Return (X, Y) of the center of cell containing provided text 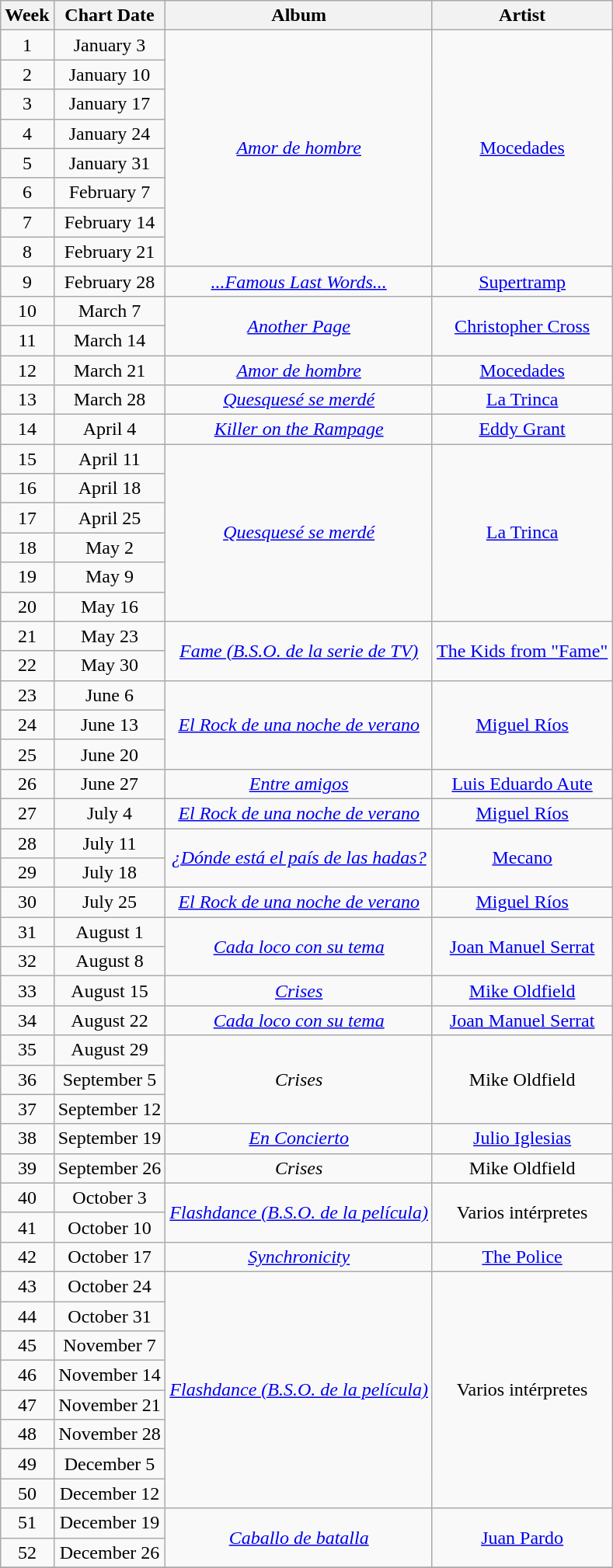
30 (27, 902)
March 28 (110, 400)
April 25 (110, 518)
14 (27, 429)
November 28 (110, 1434)
7 (27, 222)
February 21 (110, 252)
50 (27, 1493)
June 13 (110, 725)
13 (27, 400)
May 2 (110, 548)
39 (27, 1168)
January 31 (110, 163)
8 (27, 252)
November 14 (110, 1375)
9 (27, 281)
Fame (B.S.O. de la serie de TV) (299, 651)
2 (27, 75)
Week (27, 16)
February 7 (110, 193)
June 20 (110, 754)
33 (27, 991)
34 (27, 1020)
January 3 (110, 45)
January 17 (110, 104)
27 (27, 813)
August 29 (110, 1050)
20 (27, 607)
October 3 (110, 1198)
19 (27, 577)
51 (27, 1523)
May 30 (110, 666)
En Concierto (299, 1139)
April 4 (110, 429)
16 (27, 488)
Killer on the Rampage (299, 429)
¿Dónde está el país de las hadas? (299, 857)
September 26 (110, 1168)
July 4 (110, 813)
29 (27, 873)
23 (27, 695)
18 (27, 548)
21 (27, 636)
November 21 (110, 1405)
May 9 (110, 577)
September 12 (110, 1109)
3 (27, 104)
...Famous Last Words... (299, 281)
44 (27, 1316)
Mecano (522, 857)
49 (27, 1464)
October 24 (110, 1286)
April 11 (110, 459)
August 22 (110, 1020)
36 (27, 1080)
11 (27, 340)
July 25 (110, 902)
15 (27, 459)
October 17 (110, 1257)
6 (27, 193)
March 21 (110, 370)
March 7 (110, 311)
August 1 (110, 932)
June 6 (110, 695)
Entre amigos (299, 784)
42 (27, 1257)
37 (27, 1109)
July 11 (110, 843)
August 15 (110, 991)
June 27 (110, 784)
The Kids from "Fame" (522, 651)
35 (27, 1050)
Another Page (299, 325)
43 (27, 1286)
Supertramp (522, 281)
December 26 (110, 1552)
38 (27, 1139)
41 (27, 1227)
45 (27, 1346)
Eddy Grant (522, 429)
48 (27, 1434)
May 16 (110, 607)
November 7 (110, 1346)
February 28 (110, 281)
October 31 (110, 1316)
February 14 (110, 222)
17 (27, 518)
25 (27, 754)
January 10 (110, 75)
26 (27, 784)
September 5 (110, 1080)
December 19 (110, 1523)
September 19 (110, 1139)
4 (27, 134)
The Police (522, 1257)
10 (27, 311)
July 18 (110, 873)
Chart Date (110, 16)
40 (27, 1198)
28 (27, 843)
Juan Pardo (522, 1538)
46 (27, 1375)
31 (27, 932)
24 (27, 725)
Julio Iglesias (522, 1139)
April 18 (110, 488)
47 (27, 1405)
Christopher Cross (522, 325)
Album (299, 16)
Luis Eduardo Aute (522, 784)
October 10 (110, 1227)
Caballo de batalla (299, 1538)
December 5 (110, 1464)
May 23 (110, 636)
January 24 (110, 134)
1 (27, 45)
Artist (522, 16)
Synchronicity (299, 1257)
5 (27, 163)
22 (27, 666)
March 14 (110, 340)
52 (27, 1552)
32 (27, 961)
August 8 (110, 961)
December 12 (110, 1493)
12 (27, 370)
